Extract the [X, Y] coordinate from the center of the cell holding the provided text.  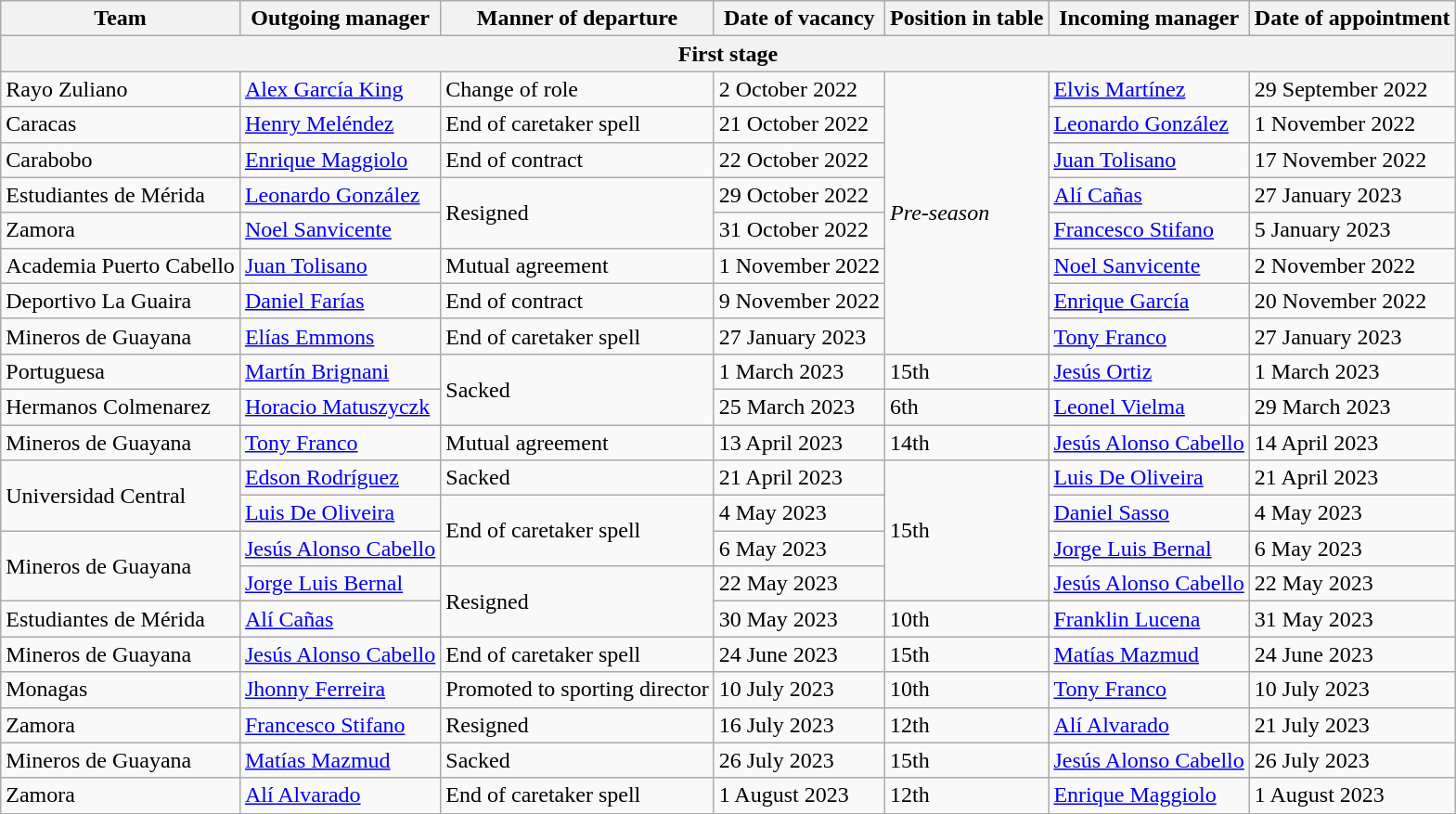
22 October 2022 [799, 160]
2 November 2022 [1352, 265]
Daniel Farías [340, 301]
30 May 2023 [799, 619]
13 April 2023 [799, 443]
29 March 2023 [1352, 407]
Elías Emmons [340, 336]
Change of role [577, 89]
25 March 2023 [799, 407]
16 July 2023 [799, 725]
Outgoing manager [340, 19]
Position in table [967, 19]
21 July 2023 [1352, 725]
Pre-season [967, 213]
5 January 2023 [1352, 230]
29 September 2022 [1352, 89]
Jesús Ortiz [1149, 371]
Martín Brignani [340, 371]
Leonel Vielma [1149, 407]
Universidad Central [121, 496]
31 May 2023 [1352, 619]
Rayo Zuliano [121, 89]
Alex García King [340, 89]
Promoted to sporting director [577, 690]
Enrique García [1149, 301]
Edson Rodríguez [340, 478]
14th [967, 443]
31 October 2022 [799, 230]
Deportivo La Guaira [121, 301]
Hermanos Colmenarez [121, 407]
Daniel Sasso [1149, 513]
29 October 2022 [799, 195]
Date of appointment [1352, 19]
6th [967, 407]
Portuguesa [121, 371]
14 April 2023 [1352, 443]
Horacio Matuszyczk [340, 407]
Date of vacancy [799, 19]
21 October 2022 [799, 124]
Team [121, 19]
Incoming manager [1149, 19]
20 November 2022 [1352, 301]
9 November 2022 [799, 301]
First stage [728, 54]
Caracas [121, 124]
Henry Meléndez [340, 124]
Franklin Lucena [1149, 619]
Elvis Martínez [1149, 89]
17 November 2022 [1352, 160]
Academia Puerto Cabello [121, 265]
Jhonny Ferreira [340, 690]
2 October 2022 [799, 89]
Manner of departure [577, 19]
Carabobo [121, 160]
Monagas [121, 690]
